Return the (x, y) coordinate for the center point of the cell that contains the specified text.  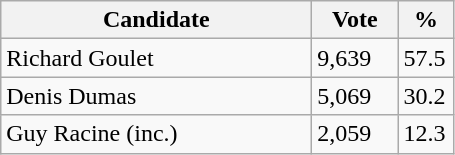
9,639 (355, 58)
57.5 (426, 58)
2,059 (355, 134)
30.2 (426, 96)
% (426, 20)
Vote (355, 20)
Candidate (156, 20)
Guy Racine (inc.) (156, 134)
Richard Goulet (156, 58)
Denis Dumas (156, 96)
5,069 (355, 96)
12.3 (426, 134)
